From the cell containing the given text, extract its center point as (x, y) coordinate. 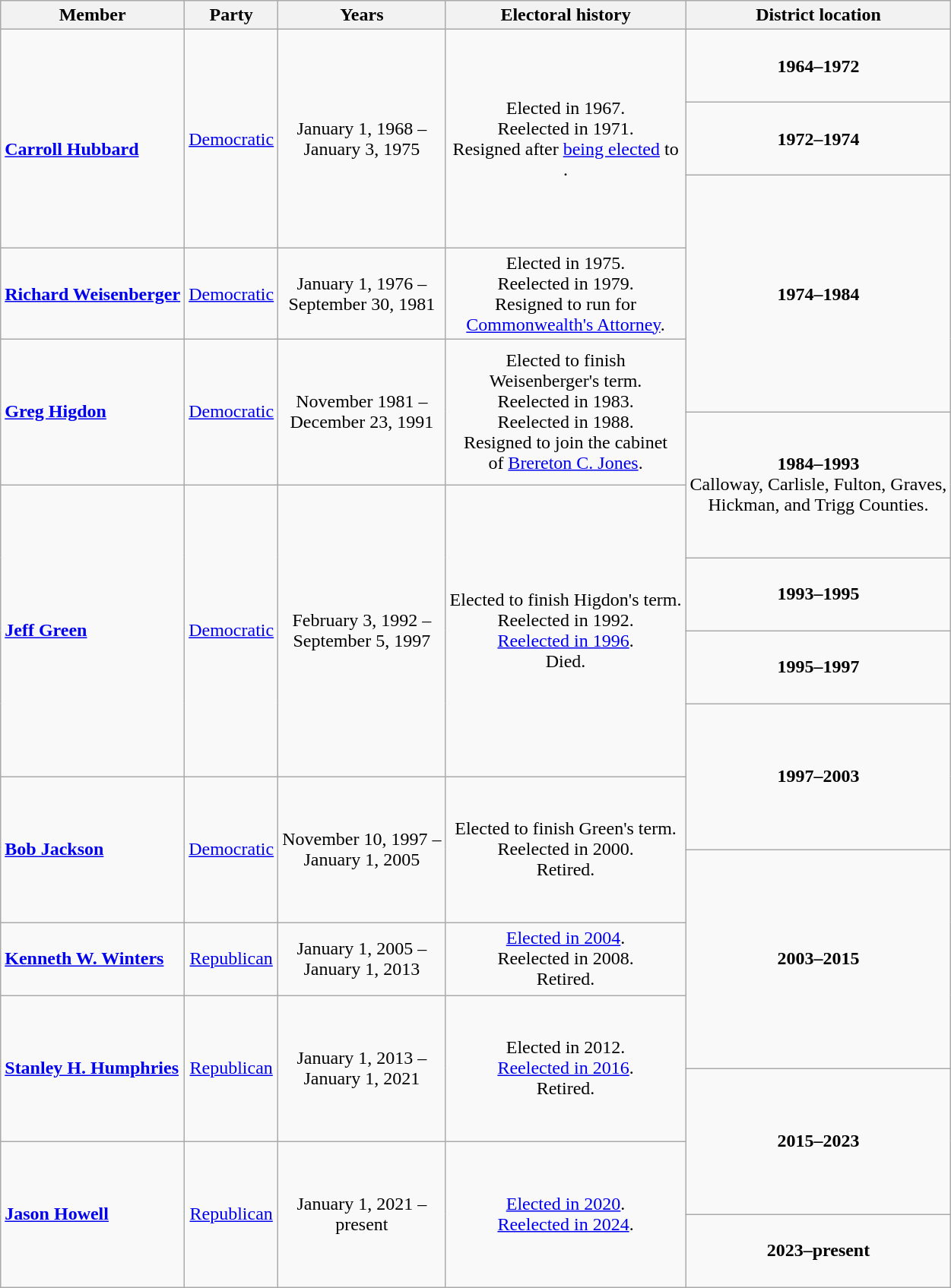
January 1, 1976 –September 30, 1981 (362, 293)
January 1, 2021 –present (362, 1214)
January 1, 2005 –January 1, 2013 (362, 959)
Elected in 1975.Reelected in 1979.Resigned to run forCommonwealth's Attorney. (566, 293)
Elected in 2004.Reelected in 2008.Retired. (566, 959)
1984–1993Calloway, Carlisle, Fulton, Graves,Hickman, and Trigg Counties. (818, 485)
1993–1995 (818, 594)
Years (362, 15)
Elected in 1967.Reelected in 1971.Resigned after being elected to. (566, 139)
Party (231, 15)
Member (93, 15)
February 3, 1992 –September 5, 1997 (362, 631)
2003–2015 (818, 959)
Carroll Hubbard (93, 139)
Bob Jackson (93, 850)
January 1, 2013 –January 1, 2021 (362, 1068)
1995–1997 (818, 667)
2023–present (818, 1251)
Stanley H. Humphries (93, 1068)
1964–1972 (818, 66)
1972–1974 (818, 139)
Kenneth W. Winters (93, 959)
Elected to finish Higdon's term.Reelected in 1992.Reelected in 1996.Died. (566, 631)
2015–2023 (818, 1141)
1997–2003 (818, 777)
January 1, 1968 –January 3, 1975 (362, 139)
Greg Higdon (93, 412)
Elected in 2012.Reelected in 2016.Retired. (566, 1068)
1974–1984 (818, 293)
Elected to finishWeisenberger's term.Reelected in 1983.Reelected in 1988.Resigned to join the cabinetof Brereton C. Jones. (566, 412)
District location (818, 15)
November 10, 1997 –January 1, 2005 (362, 850)
Richard Weisenberger (93, 293)
Elected in 2020.Reelected in 2024. (566, 1214)
November 1981 –December 23, 1991 (362, 412)
Jason Howell (93, 1214)
Jeff Green (93, 631)
Elected to finish Green's term.Reelected in 2000.Retired. (566, 850)
Electoral history (566, 15)
